Scan for the cell matching the given text and deliver its (X, Y) coordinate at center. 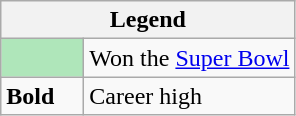
Legend (148, 20)
Career high (190, 96)
Won the Super Bowl (190, 58)
Bold (42, 96)
